Locate the cell with the specified text and output its (X, Y) center coordinate. 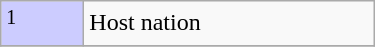
1 (42, 24)
Host nation (229, 24)
